Return the [X, Y] coordinate for the center point of the cell that contains the specified text.  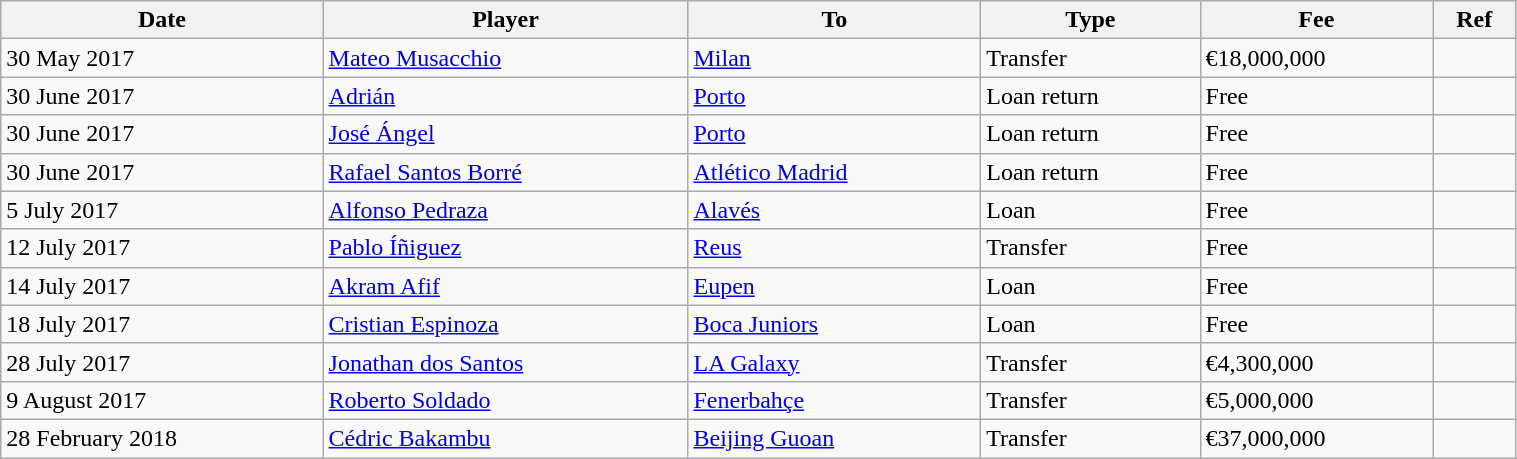
LA Galaxy [834, 362]
Fenerbahçe [834, 400]
Milan [834, 58]
Player [506, 20]
Eupen [834, 286]
Reus [834, 248]
Pablo Íñiguez [506, 248]
José Ángel [506, 134]
To [834, 20]
28 February 2018 [162, 438]
Cédric Bakambu [506, 438]
Boca Juniors [834, 324]
14 July 2017 [162, 286]
28 July 2017 [162, 362]
Alavés [834, 210]
Fee [1316, 20]
Date [162, 20]
Roberto Soldado [506, 400]
€5,000,000 [1316, 400]
30 May 2017 [162, 58]
Alfonso Pedraza [506, 210]
Adrián [506, 96]
Beijing Guoan [834, 438]
€18,000,000 [1316, 58]
Rafael Santos Borré [506, 172]
Akram Afif [506, 286]
9 August 2017 [162, 400]
Type [1090, 20]
Mateo Musacchio [506, 58]
Atlético Madrid [834, 172]
€37,000,000 [1316, 438]
12 July 2017 [162, 248]
18 July 2017 [162, 324]
5 July 2017 [162, 210]
Ref [1474, 20]
Jonathan dos Santos [506, 362]
€4,300,000 [1316, 362]
Cristian Espinoza [506, 324]
